Scan for the cell matching the given text and deliver its (X, Y) coordinate at center. 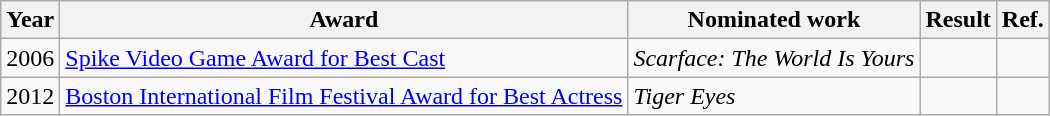
Boston International Film Festival Award for Best Actress (344, 96)
Nominated work (774, 20)
Ref. (1022, 20)
2012 (30, 96)
Result (958, 20)
2006 (30, 58)
Spike Video Game Award for Best Cast (344, 58)
Year (30, 20)
Scarface: The World Is Yours (774, 58)
Tiger Eyes (774, 96)
Award (344, 20)
